Detect which cell encompasses the target text, then output its [x, y] center coordinate. 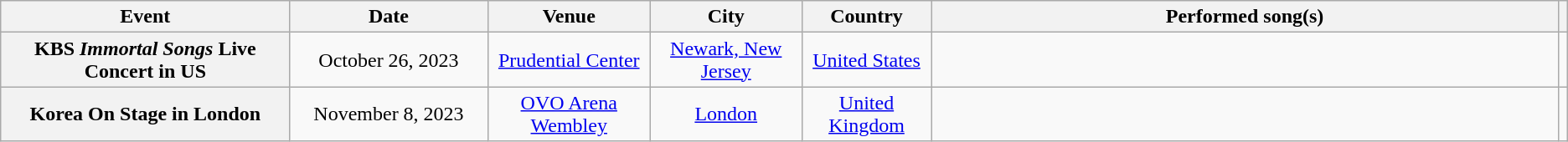
Korea On Stage in London [146, 114]
KBS Immortal Songs Live Concert in US [146, 60]
Prudential Center [569, 60]
Performed song(s) [1245, 17]
October 26, 2023 [389, 60]
Newark, New Jersey [725, 60]
OVO Arena Wembley [569, 114]
London [725, 114]
City [725, 17]
Date [389, 17]
United States [866, 60]
November 8, 2023 [389, 114]
United Kingdom [866, 114]
Country [866, 17]
Venue [569, 17]
Event [146, 17]
